Detect which cell encompasses the target text, then output its [X, Y] center coordinate. 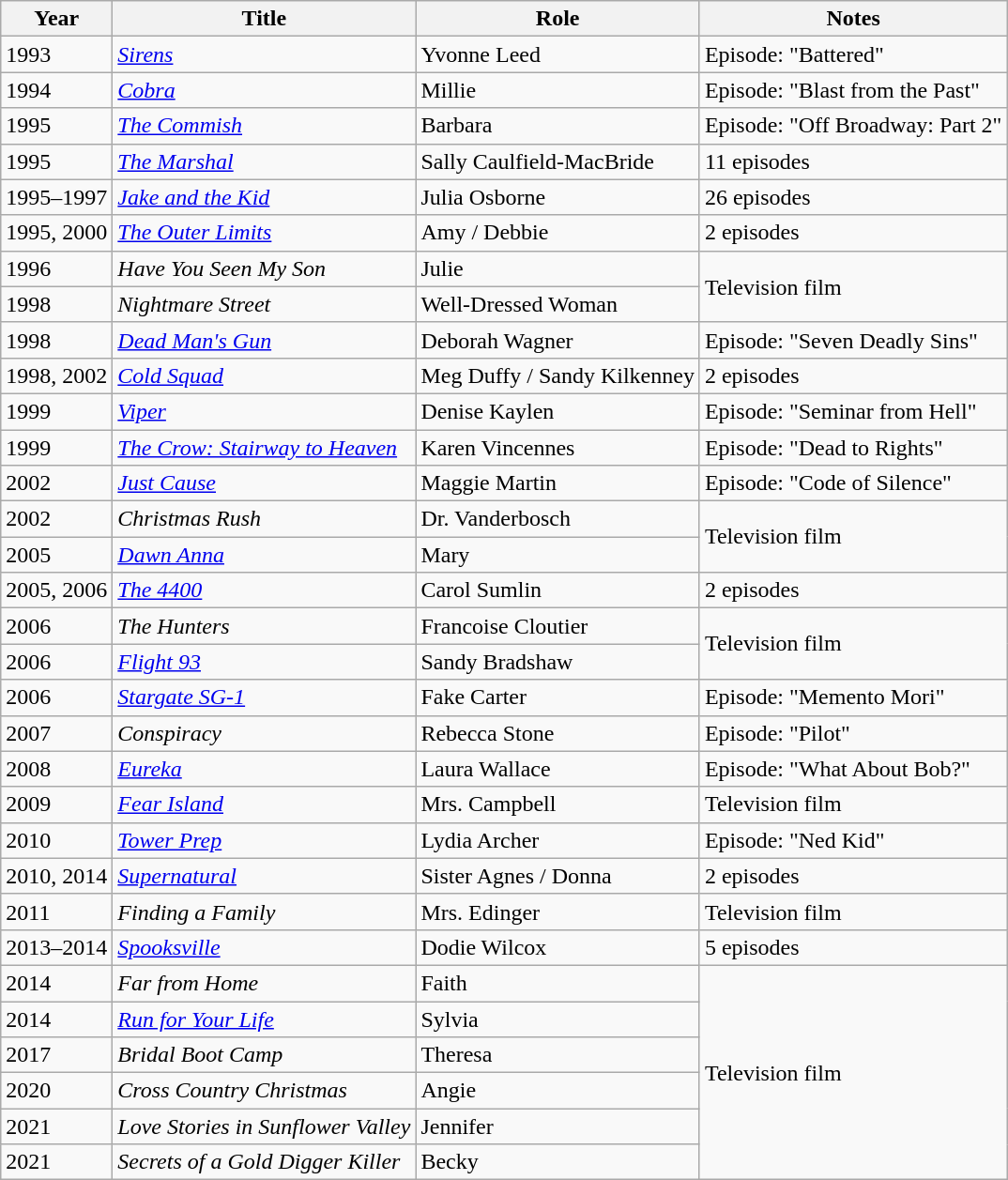
1998, 2002 [56, 375]
The Crow: Stairway to Heaven [265, 448]
Title [265, 19]
Mrs. Edinger [557, 912]
Karen Vincennes [557, 448]
Dead Man's Gun [265, 340]
1993 [56, 54]
Jake and the Kid [265, 197]
Love Stories in Sunflower Valley [265, 1126]
Nightmare Street [265, 304]
The Hunters [265, 626]
2005, 2006 [56, 590]
Year [56, 19]
Episode: "Battered" [852, 54]
Yvonne Leed [557, 54]
Episode: "Code of Silence" [852, 483]
Dodie Wilcox [557, 947]
Dawn Anna [265, 555]
2010 [56, 840]
Barbara [557, 126]
Episode: "Blast from the Past" [852, 90]
2008 [56, 769]
Well-Dressed Woman [557, 304]
The Marshal [265, 161]
Cobra [265, 90]
Episode: "Seven Deadly Sins" [852, 340]
Just Cause [265, 483]
Julia Osborne [557, 197]
Fear Island [265, 805]
Flight 93 [265, 662]
Millie [557, 90]
Stargate SG-1 [265, 697]
2017 [56, 1055]
Sister Agnes / Donna [557, 876]
Cross Country Christmas [265, 1091]
The 4400 [265, 590]
2009 [56, 805]
Episode: "Ned Kid" [852, 840]
Mrs. Campbell [557, 805]
2020 [56, 1091]
26 episodes [852, 197]
11 episodes [852, 161]
Deborah Wagner [557, 340]
Faith [557, 983]
Lydia Archer [557, 840]
Jennifer [557, 1126]
Notes [852, 19]
Rebecca Stone [557, 733]
1994 [56, 90]
Theresa [557, 1055]
Denise Kaylen [557, 411]
Episode: "Off Broadway: Part 2" [852, 126]
Sirens [265, 54]
Amy / Debbie [557, 233]
Sally Caulfield-MacBride [557, 161]
Cold Squad [265, 375]
Episode: "Memento Mori" [852, 697]
Sylvia [557, 1019]
Francoise Cloutier [557, 626]
Run for Your Life [265, 1019]
Christmas Rush [265, 519]
2007 [56, 733]
Maggie Martin [557, 483]
Finding a Family [265, 912]
Dr. Vanderbosch [557, 519]
Fake Carter [557, 697]
Bridal Boot Camp [265, 1055]
Carol Sumlin [557, 590]
Secrets of a Gold Digger Killer [265, 1162]
Episode: "Dead to Rights" [852, 448]
Laura Wallace [557, 769]
Conspiracy [265, 733]
Have You Seen My Son [265, 268]
Eureka [265, 769]
2011 [56, 912]
Sandy Bradshaw [557, 662]
1995–1997 [56, 197]
Meg Duffy / Sandy Kilkenney [557, 375]
The Outer Limits [265, 233]
Mary [557, 555]
Tower Prep [265, 840]
2010, 2014 [56, 876]
Becky [557, 1162]
Role [557, 19]
Episode: "Pilot" [852, 733]
1996 [56, 268]
5 episodes [852, 947]
Spooksville [265, 947]
1995, 2000 [56, 233]
Episode: "What About Bob?" [852, 769]
Viper [265, 411]
Julie [557, 268]
The Commish [265, 126]
Supernatural [265, 876]
Angie [557, 1091]
Far from Home [265, 983]
Episode: "Seminar from Hell" [852, 411]
2005 [56, 555]
2013–2014 [56, 947]
